Pinpoint the cell where the given text exists, returning its [x, y] midpoint coordinate. 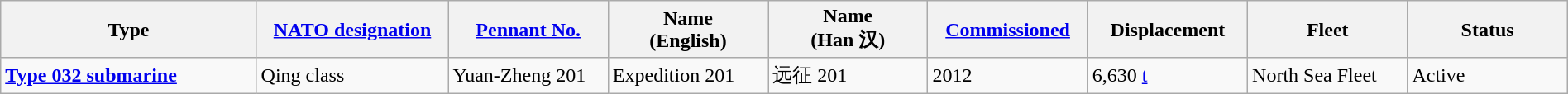
2012 [1007, 76]
Qing class [352, 76]
North Sea Fleet [1328, 76]
Name(Han 汉) [849, 30]
Commissioned [1007, 30]
Fleet [1328, 30]
NATO designation [352, 30]
Yuan-Zheng 201 [528, 76]
Expedition 201 [688, 76]
Name(English) [688, 30]
Active [1487, 76]
Type 032 submarine [129, 76]
远征 201 [849, 76]
Status [1487, 30]
Type [129, 30]
6,630 t [1168, 76]
Displacement [1168, 30]
Pennant No. [528, 30]
